Identify which cell holds the provided text, then report its (X, Y) central coordinate. 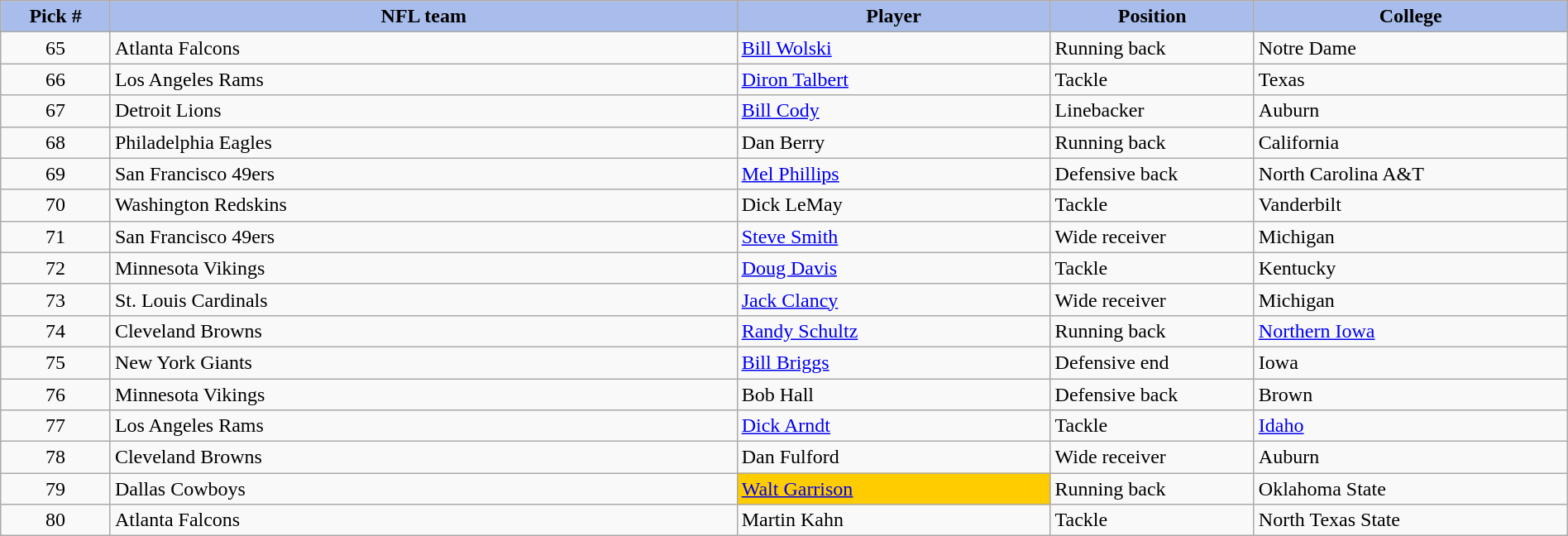
69 (56, 174)
80 (56, 520)
Dallas Cowboys (423, 489)
Diron Talbert (893, 79)
Idaho (1411, 426)
78 (56, 457)
73 (56, 299)
North Carolina A&T (1411, 174)
Washington Redskins (423, 205)
Dick LeMay (893, 205)
Player (893, 17)
Defensive end (1152, 362)
74 (56, 331)
68 (56, 142)
Iowa (1411, 362)
Brown (1411, 395)
Vanderbilt (1411, 205)
71 (56, 237)
Randy Schultz (893, 331)
Northern Iowa (1411, 331)
Texas (1411, 79)
St. Louis Cardinals (423, 299)
66 (56, 79)
Dan Berry (893, 142)
Dick Arndt (893, 426)
Pick # (56, 17)
75 (56, 362)
65 (56, 48)
Bill Briggs (893, 362)
California (1411, 142)
Martin Kahn (893, 520)
Doug Davis (893, 268)
70 (56, 205)
72 (56, 268)
Jack Clancy (893, 299)
Steve Smith (893, 237)
North Texas State (1411, 520)
NFL team (423, 17)
Bill Wolski (893, 48)
Walt Garrison (893, 489)
77 (56, 426)
Bob Hall (893, 395)
Kentucky (1411, 268)
Mel Phillips (893, 174)
Bill Cody (893, 111)
67 (56, 111)
Detroit Lions (423, 111)
79 (56, 489)
New York Giants (423, 362)
Oklahoma State (1411, 489)
Linebacker (1152, 111)
Dan Fulford (893, 457)
Notre Dame (1411, 48)
76 (56, 395)
College (1411, 17)
Philadelphia Eagles (423, 142)
Position (1152, 17)
